Provide the [X, Y] coordinate of the cell's center where the given text is located.  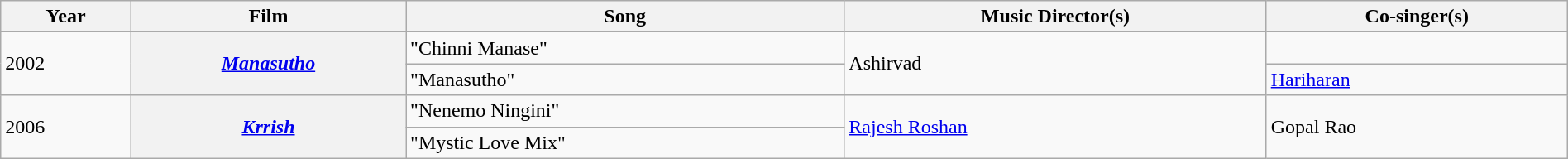
Krrish [268, 127]
Song [625, 17]
Ashirvad [1055, 64]
"Chinni Manase" [625, 48]
"Mystic Love Mix" [625, 142]
"Nenemo Ningini" [625, 111]
Co-singer(s) [1417, 17]
Year [66, 17]
2006 [66, 127]
2002 [66, 64]
Rajesh Roshan [1055, 127]
Film [268, 17]
Manasutho [268, 64]
Music Director(s) [1055, 17]
Gopal Rao [1417, 127]
Hariharan [1417, 79]
"Manasutho" [625, 79]
